From the cell containing the given text, extract its center point as [X, Y] coordinate. 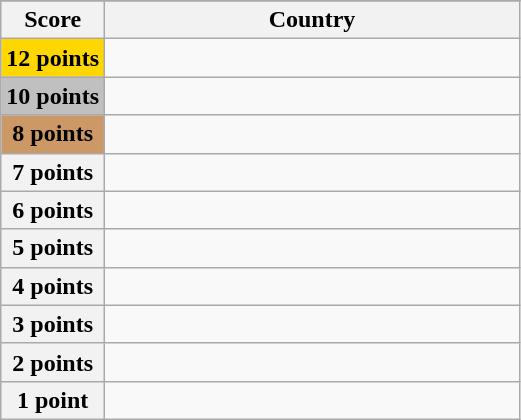
4 points [53, 286]
Score [53, 20]
7 points [53, 172]
12 points [53, 58]
Country [312, 20]
5 points [53, 248]
10 points [53, 96]
8 points [53, 134]
1 point [53, 400]
2 points [53, 362]
3 points [53, 324]
6 points [53, 210]
